Scan for the cell matching the given text and deliver its [X, Y] coordinate at center. 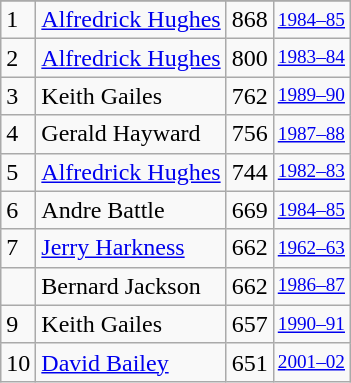
744 [250, 172]
657 [250, 324]
David Bailey [131, 362]
7 [18, 248]
Jerry Harkness [131, 248]
Bernard Jackson [131, 286]
651 [250, 362]
2 [18, 58]
Gerald Hayward [131, 134]
Andre Battle [131, 210]
1962–63 [311, 248]
2001–02 [311, 362]
1982–83 [311, 172]
1989–90 [311, 96]
800 [250, 58]
756 [250, 134]
1987–88 [311, 134]
10 [18, 362]
3 [18, 96]
1990–91 [311, 324]
868 [250, 20]
669 [250, 210]
6 [18, 210]
5 [18, 172]
762 [250, 96]
1986–87 [311, 286]
9 [18, 324]
4 [18, 134]
1983–84 [311, 58]
1 [18, 20]
